From the cell containing the given text, extract its center point as (X, Y) coordinate. 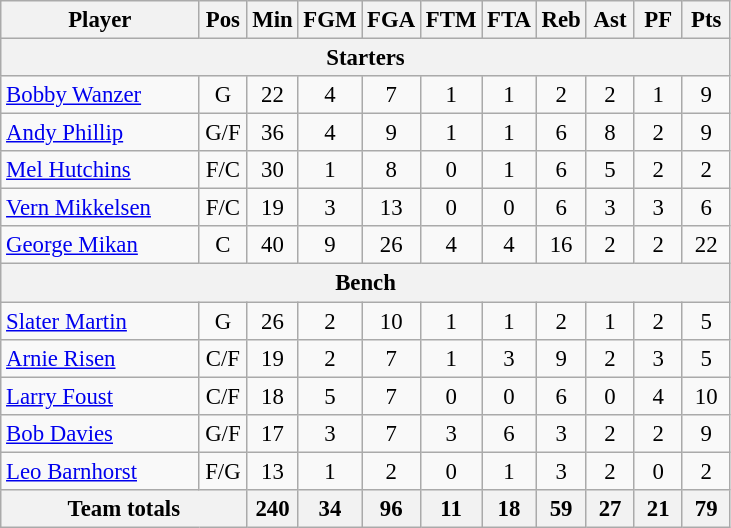
Andy Phillip (100, 133)
FTM (450, 20)
Leo Barnhorst (100, 471)
240 (272, 509)
George Mikan (100, 245)
36 (272, 133)
Vern Mikkelsen (100, 208)
27 (610, 509)
11 (450, 509)
PF (658, 20)
FGM (330, 20)
40 (272, 245)
Bob Davies (100, 433)
Team totals (124, 509)
Arnie Risen (100, 358)
79 (706, 509)
Reb (561, 20)
Bench (366, 283)
Mel Hutchins (100, 170)
F/G (223, 471)
Ast (610, 20)
Bobby Wanzer (100, 95)
21 (658, 509)
Starters (366, 58)
Slater Martin (100, 321)
16 (561, 245)
Pos (223, 20)
30 (272, 170)
17 (272, 433)
Min (272, 20)
C (223, 245)
Larry Foust (100, 396)
FGA (392, 20)
Player (100, 20)
59 (561, 509)
96 (392, 509)
34 (330, 509)
FTA (509, 20)
Pts (706, 20)
